Identify which cell holds the provided text, then report its (x, y) central coordinate. 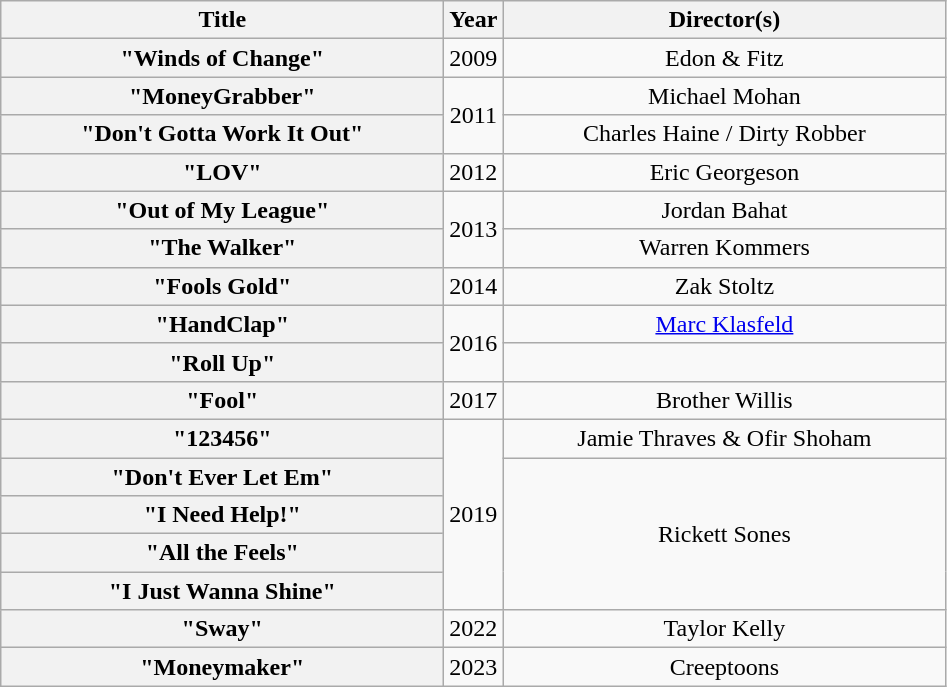
2023 (474, 667)
"123456" (222, 438)
"All the Feels" (222, 553)
"Out of My League" (222, 210)
Zak Stoltz (724, 286)
Title (222, 20)
2016 (474, 343)
"Moneymaker" (222, 667)
"LOV" (222, 172)
Year (474, 20)
"Fool" (222, 400)
Marc Klasfeld (724, 324)
"Don't Ever Let Em" (222, 477)
Director(s) (724, 20)
2017 (474, 400)
Rickett Sones (724, 534)
Michael Mohan (724, 96)
2012 (474, 172)
Taylor Kelly (724, 629)
2013 (474, 229)
"I Just Wanna Shine" (222, 591)
2019 (474, 514)
"Winds of Change" (222, 58)
Creeptoons (724, 667)
"HandClap" (222, 324)
2009 (474, 58)
Eric Georgeson (724, 172)
2022 (474, 629)
"Sway" (222, 629)
2014 (474, 286)
Edon & Fitz (724, 58)
"Roll Up" (222, 362)
"Don't Gotta Work It Out" (222, 134)
Jamie Thraves & Ofir Shoham (724, 438)
"I Need Help!" (222, 515)
Brother Willis (724, 400)
"Fools Gold" (222, 286)
Warren Kommers (724, 248)
2011 (474, 115)
Jordan Bahat (724, 210)
Charles Haine / Dirty Robber (724, 134)
"MoneyGrabber" (222, 96)
"The Walker" (222, 248)
